Search for the cell housing the specified text and yield its [X, Y] center coordinate. 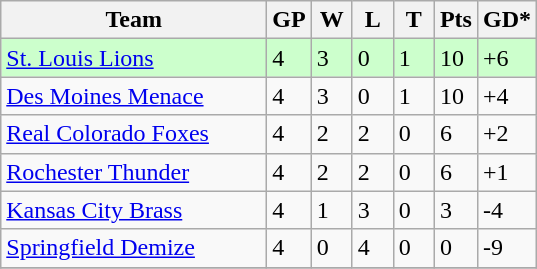
Springfield Demize [134, 248]
+1 [506, 172]
W [332, 20]
GP [289, 20]
Des Moines Menace [134, 96]
-4 [506, 210]
Team [134, 20]
T [414, 20]
Real Colorado Foxes [134, 134]
L [372, 20]
+2 [506, 134]
GD* [506, 20]
+6 [506, 58]
Rochester Thunder [134, 172]
Kansas City Brass [134, 210]
St. Louis Lions [134, 58]
+4 [506, 96]
Pts [456, 20]
-9 [506, 248]
